Output the (X, Y) coordinate of the center of the cell containing the given text.  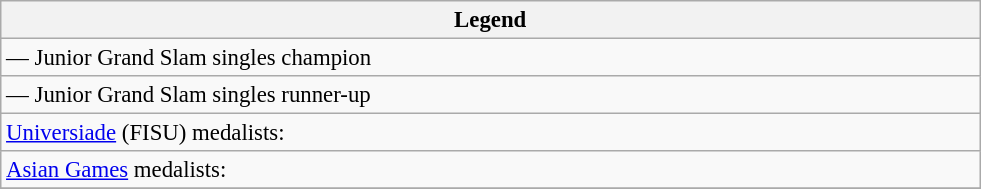
— Junior Grand Slam singles champion (490, 58)
— Junior Grand Slam singles runner-up (490, 95)
Asian Games medalists: (490, 170)
Legend (490, 20)
Universiade (FISU) medalists: (490, 133)
